Return [x, y] of the center of cell containing provided text 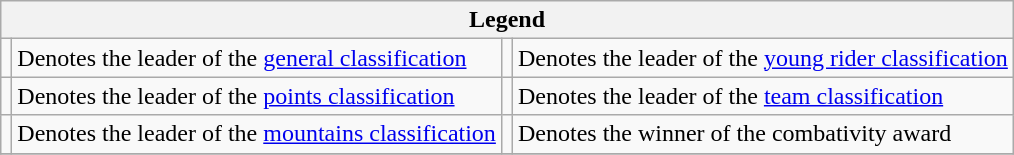
Legend [508, 20]
Denotes the leader of the points classification [257, 96]
Denotes the winner of the combativity award [762, 134]
Denotes the leader of the young rider classification [762, 58]
Denotes the leader of the general classification [257, 58]
Denotes the leader of the mountains classification [257, 134]
Denotes the leader of the team classification [762, 96]
